Capture the cell that displays the provided text and extract its [X, Y] central coordinate. 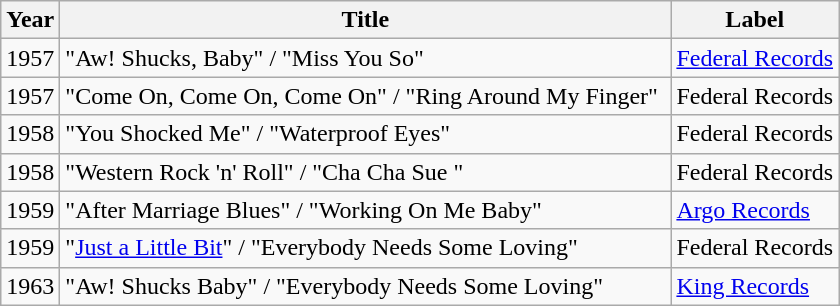
"Aw! Shucks Baby" / "Everybody Needs Some Loving" [366, 286]
"After Marriage Blues" / "Working On Me Baby" [366, 210]
"You Shocked Me" / "Waterproof Eyes" [366, 134]
"Western Rock 'n' Roll" / "Cha Cha Sue " [366, 172]
Argo Records [755, 210]
"Aw! Shucks, Baby" / "Miss You So" [366, 58]
King Records [755, 286]
Year [30, 20]
Label [755, 20]
1963 [30, 286]
"Come On, Come On, Come On" / "Ring Around My Finger" [366, 96]
Title [366, 20]
"Just a Little Bit" / "Everybody Needs Some Loving" [366, 248]
